Output the (X, Y) coordinate of the center of the cell containing the given text.  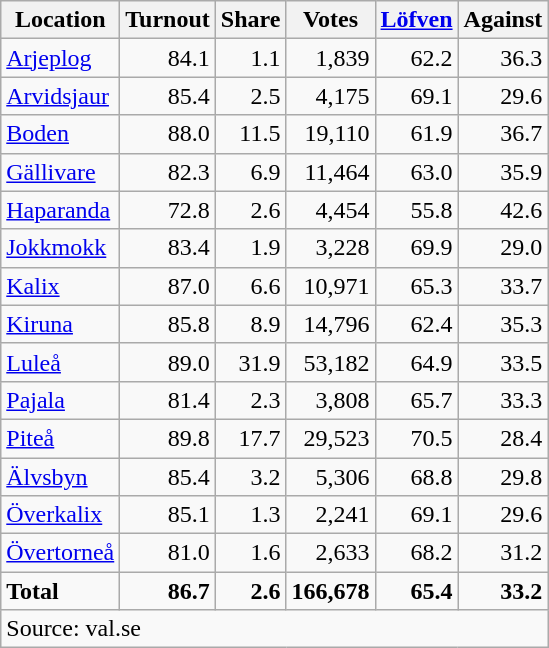
3,808 (330, 400)
Arjeplog (60, 58)
Jokkmokk (60, 248)
69.9 (416, 248)
10,971 (330, 286)
11.5 (250, 134)
Total (60, 591)
89.0 (168, 362)
4,454 (330, 210)
83.4 (168, 248)
Arvidsjaur (60, 96)
85.1 (168, 515)
81.0 (168, 553)
36.3 (503, 58)
68.2 (416, 553)
2,241 (330, 515)
1.6 (250, 553)
35.3 (503, 324)
4,175 (330, 96)
36.7 (503, 134)
68.8 (416, 477)
62.2 (416, 58)
72.8 (168, 210)
85.8 (168, 324)
1.1 (250, 58)
31.9 (250, 362)
88.0 (168, 134)
Piteå (60, 438)
Överkalix (60, 515)
Övertorneå (60, 553)
33.2 (503, 591)
14,796 (330, 324)
3,228 (330, 248)
Boden (60, 134)
Haparanda (60, 210)
19,110 (330, 134)
29.0 (503, 248)
2.5 (250, 96)
Votes (330, 20)
Luleå (60, 362)
Against (503, 20)
166,678 (330, 591)
63.0 (416, 172)
55.8 (416, 210)
53,182 (330, 362)
29.8 (503, 477)
1.9 (250, 248)
89.8 (168, 438)
Turnout (168, 20)
17.7 (250, 438)
86.7 (168, 591)
65.7 (416, 400)
1,839 (330, 58)
8.9 (250, 324)
33.3 (503, 400)
70.5 (416, 438)
2.3 (250, 400)
84.1 (168, 58)
Pajala (60, 400)
64.9 (416, 362)
28.4 (503, 438)
6.9 (250, 172)
42.6 (503, 210)
Löfven (416, 20)
6.6 (250, 286)
Gällivare (60, 172)
62.4 (416, 324)
31.2 (503, 553)
33.5 (503, 362)
Älvsbyn (60, 477)
65.4 (416, 591)
33.7 (503, 286)
87.0 (168, 286)
3.2 (250, 477)
81.4 (168, 400)
2,633 (330, 553)
35.9 (503, 172)
82.3 (168, 172)
1.3 (250, 515)
Kalix (60, 286)
65.3 (416, 286)
Kiruna (60, 324)
11,464 (330, 172)
5,306 (330, 477)
Location (60, 20)
61.9 (416, 134)
Share (250, 20)
29,523 (330, 438)
Source: val.se (274, 629)
